Detect which cell encompasses the target text, then output its (X, Y) center coordinate. 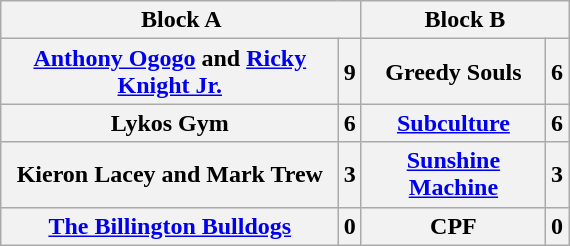
Block B (464, 20)
The Billington Bulldogs (170, 226)
Anthony Ogogo and Ricky Knight Jr. (170, 72)
Kieron Lacey and Mark Trew (170, 174)
Block A (181, 20)
9 (350, 72)
Lykos Gym (170, 123)
Greedy Souls (453, 72)
Subculture (453, 123)
CPF (453, 226)
Sunshine Machine (453, 174)
